Identify which cell holds the provided text, then report its [X, Y] central coordinate. 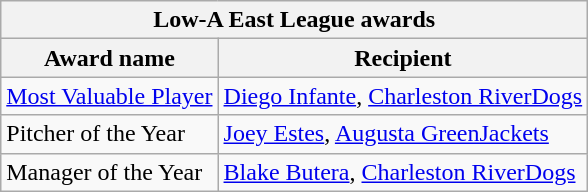
Low-A East League awards [294, 20]
Most Valuable Player [110, 96]
Blake Butera, Charleston RiverDogs [403, 172]
Joey Estes, Augusta GreenJackets [403, 134]
Manager of the Year [110, 172]
Pitcher of the Year [110, 134]
Diego Infante, Charleston RiverDogs [403, 96]
Recipient [403, 58]
Award name [110, 58]
